Detect which cell encompasses the target text, then output its (x, y) center coordinate. 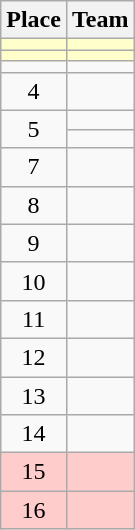
Team (100, 20)
14 (34, 434)
8 (34, 205)
12 (34, 357)
13 (34, 395)
4 (34, 91)
Place (34, 20)
16 (34, 510)
5 (34, 129)
10 (34, 281)
9 (34, 243)
7 (34, 167)
11 (34, 319)
15 (34, 472)
